Find where the given text appears and provide that cell's center as (X, Y) coordinate. 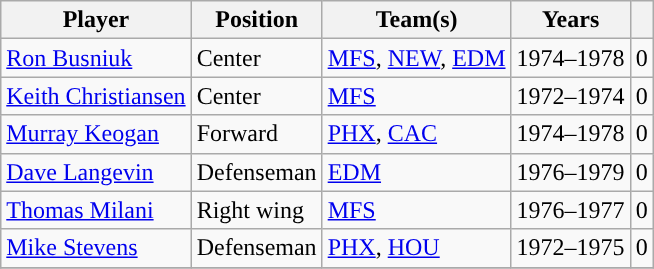
Years (570, 20)
EDM (416, 172)
Murray Keogan (96, 134)
Right wing (256, 210)
1972–1975 (570, 248)
Forward (256, 134)
Ron Busniuk (96, 58)
Keith Christiansen (96, 96)
Position (256, 20)
Mike Stevens (96, 248)
Team(s) (416, 20)
MFS, NEW, EDM (416, 58)
1972–1974 (570, 96)
Dave Langevin (96, 172)
Thomas Milani (96, 210)
PHX, HOU (416, 248)
1976–1977 (570, 210)
PHX, CAC (416, 134)
Player (96, 20)
1976–1979 (570, 172)
